Detect which cell encompasses the target text, then output its (X, Y) center coordinate. 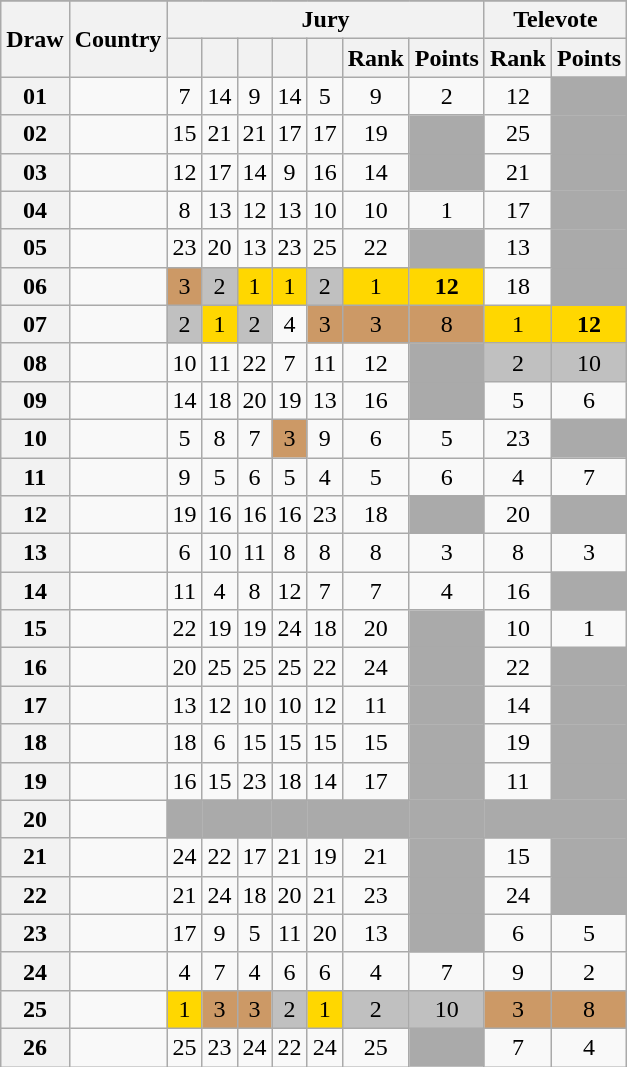
07 (35, 324)
05 (35, 248)
08 (35, 362)
09 (35, 400)
04 (35, 210)
02 (35, 134)
Jury (326, 20)
06 (35, 286)
Televote (555, 20)
Draw (35, 39)
01 (35, 96)
26 (35, 1047)
Country (118, 39)
03 (35, 172)
